From the cell containing the given text, extract its center point as (x, y) coordinate. 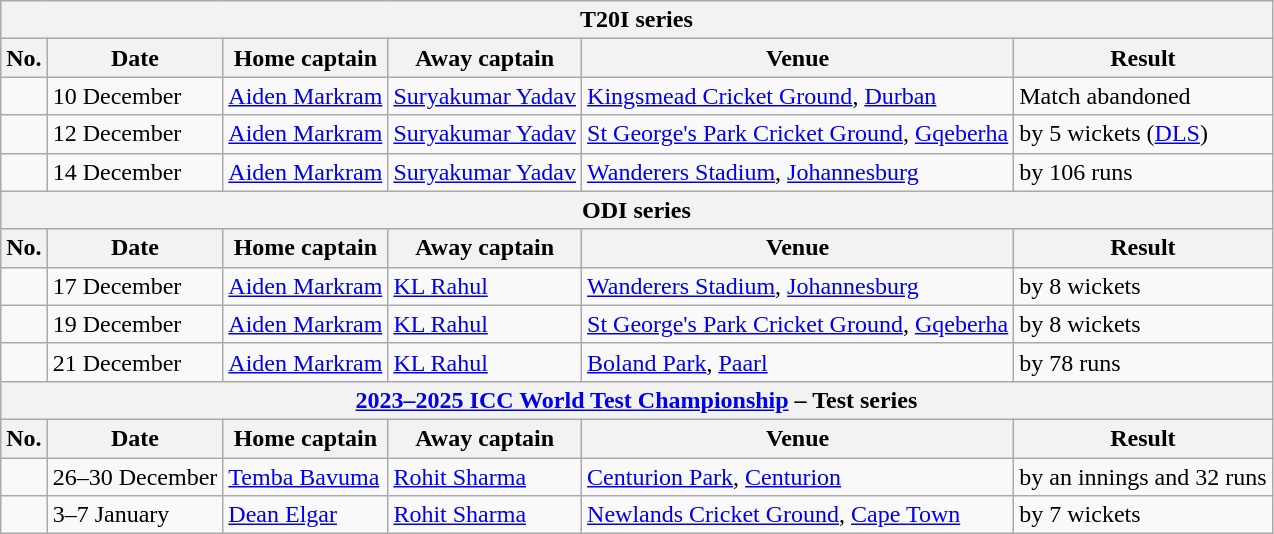
19 December (135, 324)
17 December (135, 286)
2023–2025 ICC World Test Championship – Test series (636, 400)
Newlands Cricket Ground, Cape Town (798, 515)
T20I series (636, 20)
by 106 runs (1143, 172)
Match abandoned (1143, 96)
21 December (135, 362)
Boland Park, Paarl (798, 362)
ODI series (636, 210)
Temba Bavuma (306, 477)
10 December (135, 96)
26–30 December (135, 477)
by 5 wickets (DLS) (1143, 134)
by an innings and 32 runs (1143, 477)
by 7 wickets (1143, 515)
3–7 January (135, 515)
12 December (135, 134)
Dean Elgar (306, 515)
14 December (135, 172)
by 78 runs (1143, 362)
Centurion Park, Centurion (798, 477)
Kingsmead Cricket Ground, Durban (798, 96)
